Output the (X, Y) coordinate of the center of the cell containing the given text.  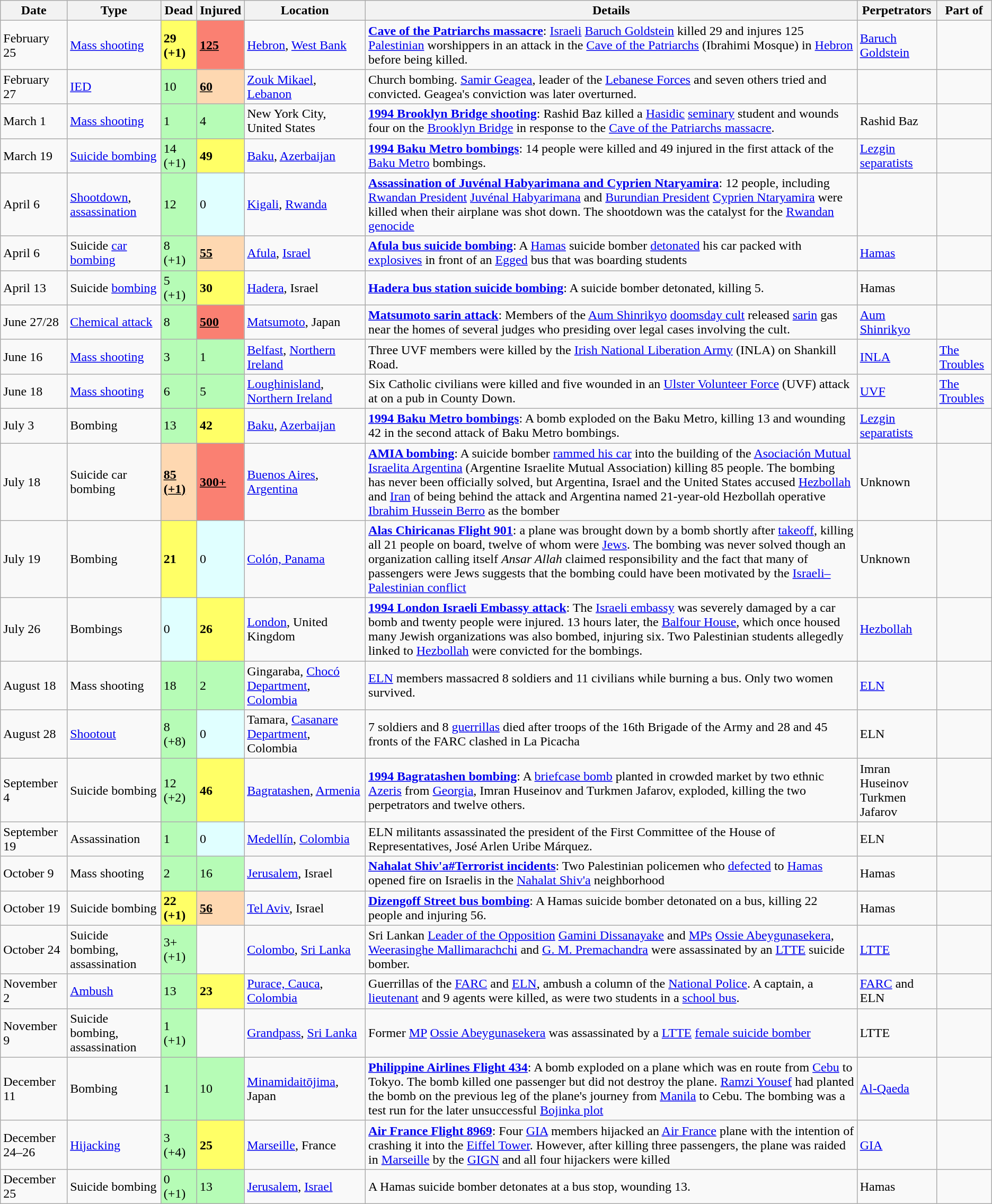
Colón, Panama (305, 559)
August 28 (34, 734)
Grandpass, Sri Lanka (305, 1033)
Tamara, Casanare Department, Colombia (305, 734)
February 25 (34, 45)
Shootout (114, 734)
26 (220, 630)
February 27 (34, 87)
0 (+1) (179, 1187)
3+ (+1) (179, 950)
Dizengoff Street bus bombing: A Hamas suicide bomber detonated on a bus, killing 22 people and injuring 56. (612, 908)
April 13 (34, 287)
30 (220, 287)
46 (220, 790)
FARC and ELN (897, 991)
Kigali, Rwanda (305, 205)
July 18 (34, 482)
UVF (897, 391)
Medellín, Colombia (305, 839)
Aum Shinrikyo (897, 322)
6 (179, 391)
November 2 (34, 991)
September 4 (34, 790)
1994 Baku Metro bombings: 14 people were killed and 49 injured in the first attack of the Baku Metro bombings. (612, 156)
22 (+1) (179, 908)
September 19 (34, 839)
ELN members massacred 8 soldiers and 11 civilians while burning a bus. Only two women survived. (612, 686)
8 (+8) (179, 734)
GIA (897, 1145)
8 (+1) (179, 253)
Date (34, 11)
Al-Qaeda (897, 1089)
125 (220, 45)
300+ (220, 482)
Minamidaitōjima, Japan (305, 1089)
Colombo, Sri Lanka (305, 950)
85 (+1) (179, 482)
3 (179, 356)
12 (+2) (179, 790)
29 (+1) (179, 45)
Injured (220, 11)
16 (220, 874)
July 26 (34, 630)
July 3 (34, 425)
Details (612, 11)
5 (+1) (179, 287)
Hijacking (114, 1145)
October 24 (34, 950)
7 soldiers and 8 guerrillas died after troops of the 16th Brigade of the Army and 28 and 45 fronts of the FARC clashed in La Picacha (612, 734)
Gingaraba, Chocó Department, Colombia (305, 686)
55 (220, 253)
Chemical attack (114, 322)
42 (220, 425)
Hadera, Israel (305, 287)
Hezbollah (897, 630)
Location (305, 11)
500 (220, 322)
ELN militants assassinated the president of the First Committee of the House of Representatives, José Arlen Uribe Márquez. (612, 839)
Belfast, Northern Ireland (305, 356)
18 (179, 686)
Type (114, 11)
4 (220, 121)
March 19 (34, 156)
Purace, Cauca, Colombia (305, 991)
October 19 (34, 908)
60 (220, 87)
London, United Kingdom (305, 630)
23 (220, 991)
Afula, Israel (305, 253)
49 (220, 156)
July 19 (34, 559)
December 25 (34, 1187)
Three UVF members were killed by the Irish National Liberation Army (INLA) on Shankill Road. (612, 356)
25 (220, 1145)
Tel Aviv, Israel (305, 908)
Part of (964, 11)
Loughinisland, Northern Ireland (305, 391)
Former MP Ossie Abeygunasekera was assassinated by a LTTE female suicide bomber (612, 1033)
Rashid Baz (897, 121)
June 18 (34, 391)
Six Catholic civilians were killed and five wounded in an Ulster Volunteer Force (UVF) attack at on a pub in County Down. (612, 391)
Ambush (114, 991)
October 9 (34, 874)
1994 Baku Metro bombings: A bomb exploded on the Baku Metro, killing 13 and wounding 42 in the second attack of Baku Metro bombings. (612, 425)
Hadera bus station suicide bombing: A suicide bomber detonated, killing 5. (612, 287)
A Hamas suicide bomber detonates at a bus stop, wounding 13. (612, 1187)
3 (+4) (179, 1145)
December 11 (34, 1089)
Marseille, France (305, 1145)
5 (220, 391)
Zouk Mikael, Lebanon (305, 87)
IED (114, 87)
Afula bus suicide bombing: A Hamas suicide bomber detonated his car packed with explosives in front of an Egged bus that was boarding students (612, 253)
December 24–26 (34, 1145)
Matsumoto, Japan (305, 322)
INLA (897, 356)
Shootdown, assassination (114, 205)
New York City, United States (305, 121)
Hebron, West Bank (305, 45)
Assassination (114, 839)
12 (179, 205)
8 (179, 322)
21 (179, 559)
Dead (179, 11)
June 27/28 (34, 322)
Church bombing. Samir Geagea, leader of the Lebanese Forces and seven others tried and convicted. Geagea's conviction was later overturned. (612, 87)
Baruch Goldstein (897, 45)
Bombings (114, 630)
August 18 (34, 686)
Imran HuseinovTurkmen Jafarov (897, 790)
56 (220, 908)
November 9 (34, 1033)
Bagratashen, Armenia (305, 790)
14 (+1) (179, 156)
March 1 (34, 121)
1 (+1) (179, 1033)
Perpetrators (897, 11)
Nahalat Shiv'a#Terrorist incidents: Two Palestinian policemen who defected to Hamas opened fire on Israelis in the Nahalat Shiv'a neighborhood (612, 874)
Buenos Aires, Argentina (305, 482)
June 16 (34, 356)
